Pinpoint the cell where the given text exists, returning its [x, y] midpoint coordinate. 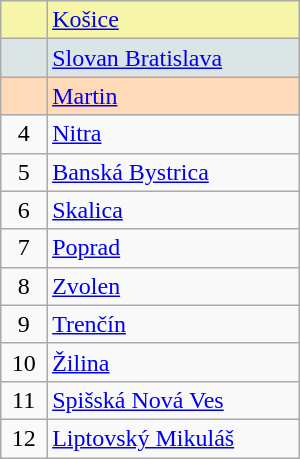
4 [24, 134]
Slovan Bratislava [174, 58]
10 [24, 362]
Skalica [174, 210]
8 [24, 286]
5 [24, 172]
Liptovský Mikuláš [174, 438]
7 [24, 248]
12 [24, 438]
Trenčín [174, 324]
9 [24, 324]
Košice [174, 20]
11 [24, 400]
Zvolen [174, 286]
Spišská Nová Ves [174, 400]
6 [24, 210]
Žilina [174, 362]
Poprad [174, 248]
Banská Bystrica [174, 172]
Nitra [174, 134]
Martin [174, 96]
